Output the [X, Y] coordinate of the center of the cell containing the given text.  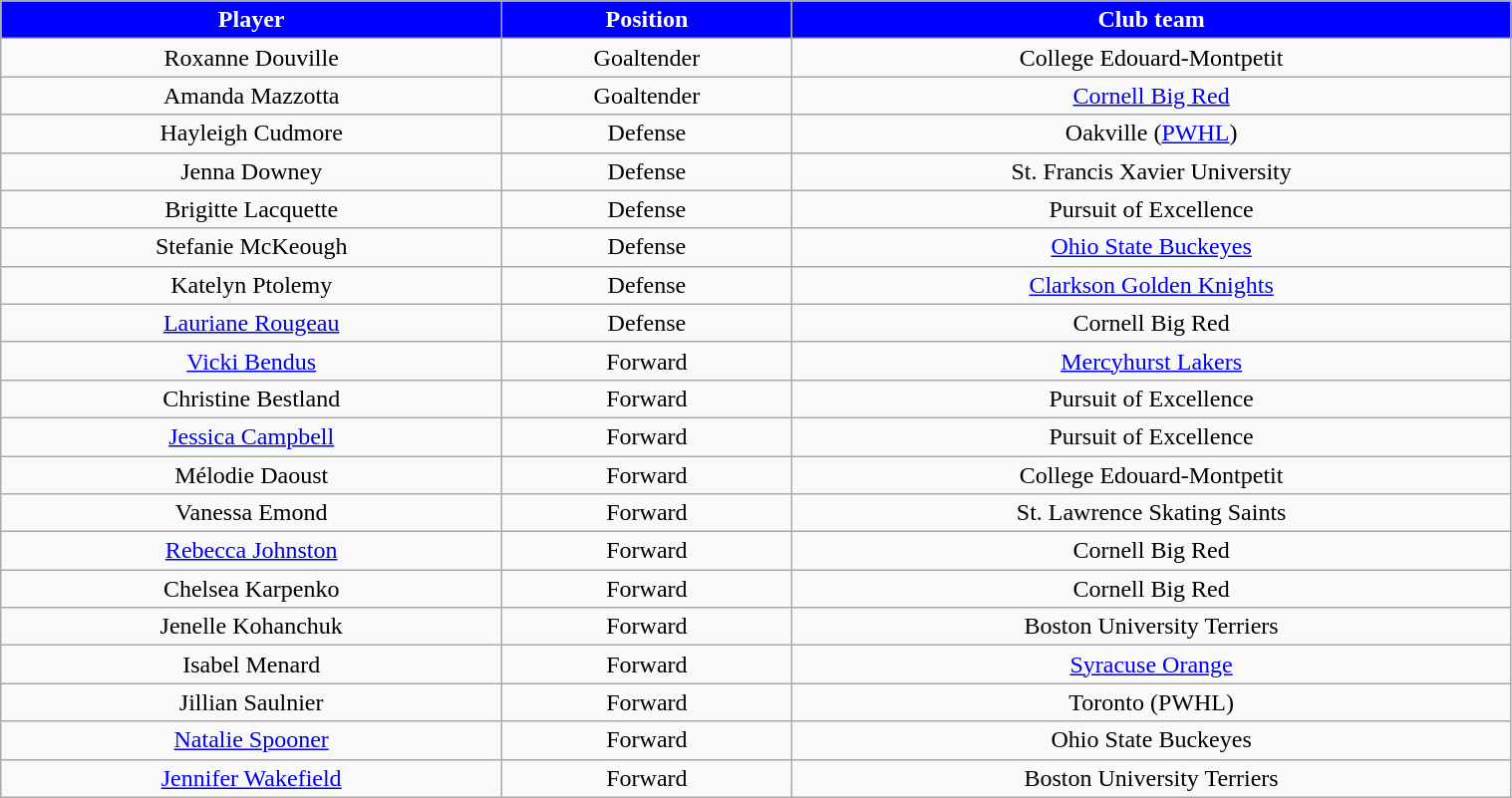
Vicki Bendus [251, 361]
Mercyhurst Lakers [1151, 361]
Amanda Mazzotta [251, 96]
Natalie Spooner [251, 740]
Hayleigh Cudmore [251, 133]
Jenelle Kohanchuk [251, 627]
Jenna Downey [251, 171]
Clarkson Golden Knights [1151, 285]
Jessica Campbell [251, 436]
Jillian Saulnier [251, 702]
Roxanne Douville [251, 58]
Vanessa Emond [251, 513]
St. Francis Xavier University [1151, 171]
Christine Bestland [251, 399]
Stefanie McKeough [251, 247]
Isabel Menard [251, 665]
Toronto (PWHL) [1151, 702]
Oakville (PWHL) [1151, 133]
Lauriane Rougeau [251, 323]
Player [251, 20]
Katelyn Ptolemy [251, 285]
Syracuse Orange [1151, 665]
Mélodie Daoust [251, 475]
St. Lawrence Skating Saints [1151, 513]
Brigitte Lacquette [251, 209]
Rebecca Johnston [251, 551]
Jennifer Wakefield [251, 778]
Chelsea Karpenko [251, 589]
Position [648, 20]
Club team [1151, 20]
